Provide the [x, y] coordinate of the cell's center where the given text is located.  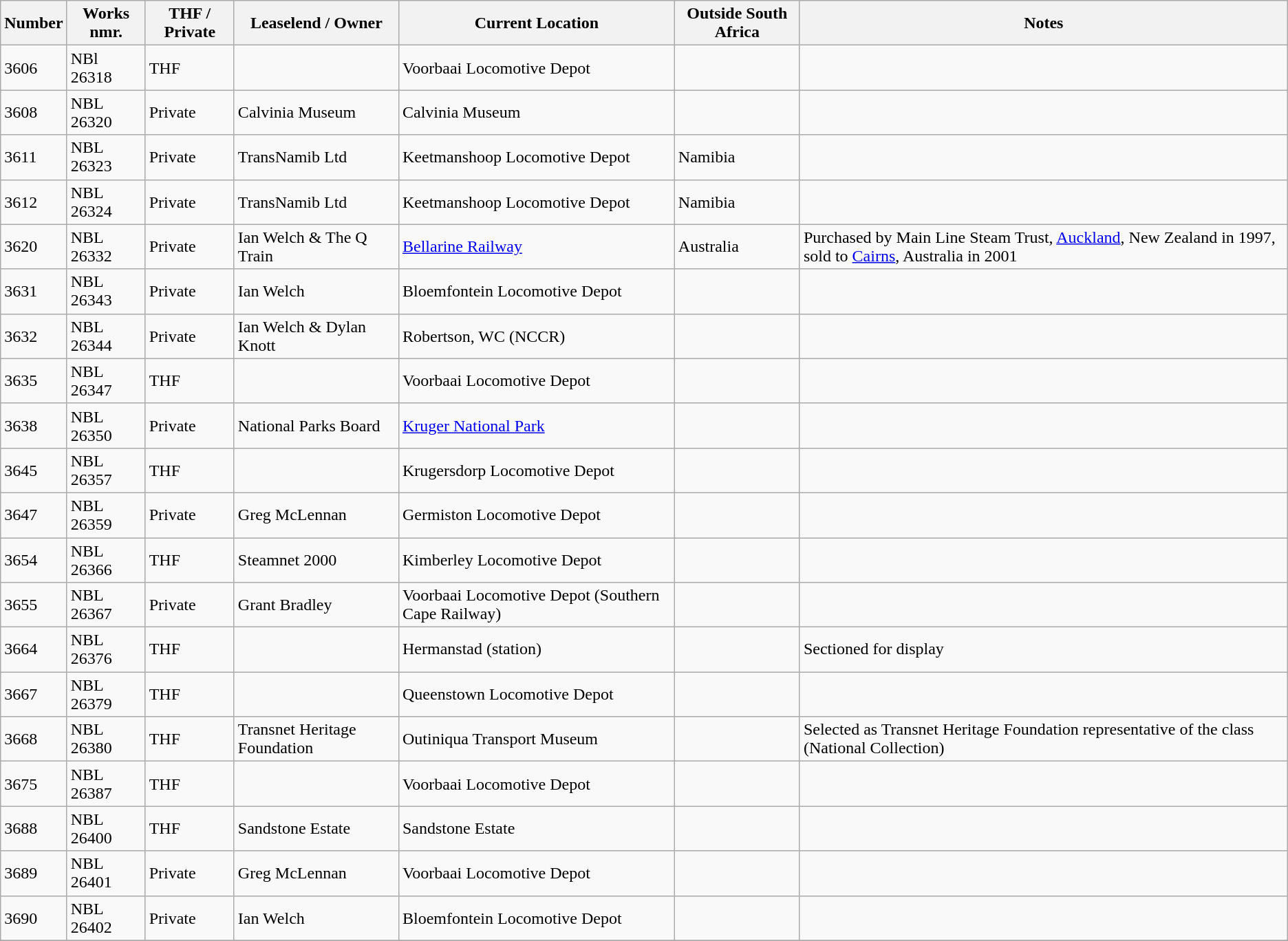
Australia [737, 246]
Leaselend / Owner [316, 23]
Queenstown Locomotive Depot [537, 695]
3620 [34, 246]
3638 [34, 425]
NBL 26347 [106, 381]
NBL 26323 [106, 157]
3690 [34, 918]
3664 [34, 649]
Kimberley Locomotive Depot [537, 560]
Steamnet 2000 [316, 560]
3689 [34, 874]
Germiston Locomotive Depot [537, 515]
Works nmr. [106, 23]
3655 [34, 605]
3635 [34, 381]
Kruger National Park [537, 425]
National Parks Board [316, 425]
Hermanstad (station) [537, 649]
Bellarine Railway [537, 246]
NBL 26343 [106, 292]
Krugersdorp Locomotive Depot [537, 470]
Ian Welch & Dylan Knott [316, 336]
3608 [34, 113]
3611 [34, 157]
Outside South Africa [737, 23]
NBL 26332 [106, 246]
3631 [34, 292]
NBl 26318 [106, 67]
NBL 26357 [106, 470]
3612 [34, 202]
NBL 26344 [106, 336]
NBL 26350 [106, 425]
NBL 26387 [106, 784]
NBL 26359 [106, 515]
Voorbaai Locomotive Depot (Southern Cape Railway) [537, 605]
Number [34, 23]
NBL 26402 [106, 918]
Purchased by Main Line Steam Trust, Auckland, New Zealand in 1997, sold to Cairns, Australia in 2001 [1043, 246]
NBL 26366 [106, 560]
Transnet Heritage Foundation [316, 739]
3654 [34, 560]
3668 [34, 739]
NBL 26376 [106, 649]
3667 [34, 695]
NBL 26320 [106, 113]
Selected as Transnet Heritage Foundation representative of the class (National Collection) [1043, 739]
Notes [1043, 23]
Current Location [537, 23]
Ian Welch & The Q Train [316, 246]
3647 [34, 515]
NBL 26379 [106, 695]
3688 [34, 828]
3606 [34, 67]
THF / Private [190, 23]
Outiniqua Transport Museum [537, 739]
3645 [34, 470]
3675 [34, 784]
NBL 26367 [106, 605]
3632 [34, 336]
Sectioned for display [1043, 649]
NBL 26380 [106, 739]
NBL 26401 [106, 874]
Grant Bradley [316, 605]
NBL 26400 [106, 828]
NBL 26324 [106, 202]
Robertson, WC (NCCR) [537, 336]
